Find where the given text appears and provide that cell's center as (x, y) coordinate. 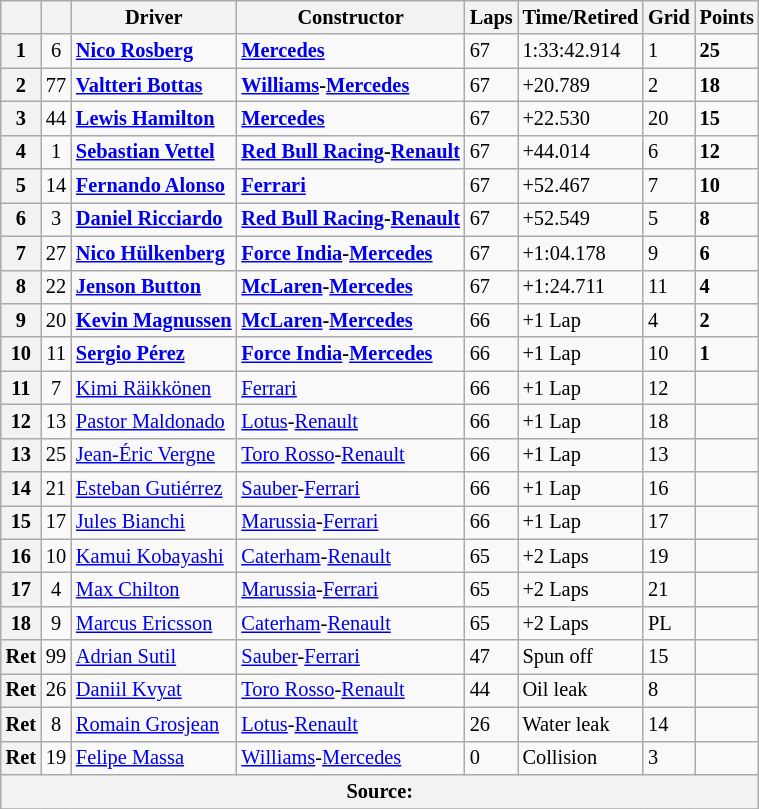
Kamui Kobayashi (154, 556)
Esteban Gutiérrez (154, 489)
Nico Hülkenberg (154, 253)
Sergio Pérez (154, 354)
47 (492, 657)
Oil leak (581, 690)
Valtteri Bottas (154, 85)
Kevin Magnussen (154, 320)
Adrian Sutil (154, 657)
+44.014 (581, 152)
Pastor Maldonado (154, 421)
Time/Retired (581, 17)
Daniil Kvyat (154, 690)
Spun off (581, 657)
Constructor (350, 17)
Jean-Éric Vergne (154, 455)
Sebastian Vettel (154, 152)
+20.789 (581, 85)
Felipe Massa (154, 758)
Jenson Button (154, 287)
Driver (154, 17)
Laps (492, 17)
0 (492, 758)
Lewis Hamilton (154, 118)
+52.467 (581, 186)
PL (669, 623)
+1:04.178 (581, 253)
Romain Grosjean (154, 724)
Grid (669, 17)
Fernando Alonso (154, 186)
+22.530 (581, 118)
Water leak (581, 724)
22 (56, 287)
77 (56, 85)
+52.549 (581, 219)
Daniel Ricciardo (154, 219)
Nico Rosberg (154, 51)
1:33:42.914 (581, 51)
Kimi Räikkönen (154, 388)
Jules Bianchi (154, 522)
+1:24.711 (581, 287)
Points (727, 17)
Collision (581, 758)
Max Chilton (154, 589)
99 (56, 657)
Source: (380, 791)
27 (56, 253)
Marcus Ericsson (154, 623)
